Determine the (X, Y) coordinate at the center of the cell enclosing the given text.  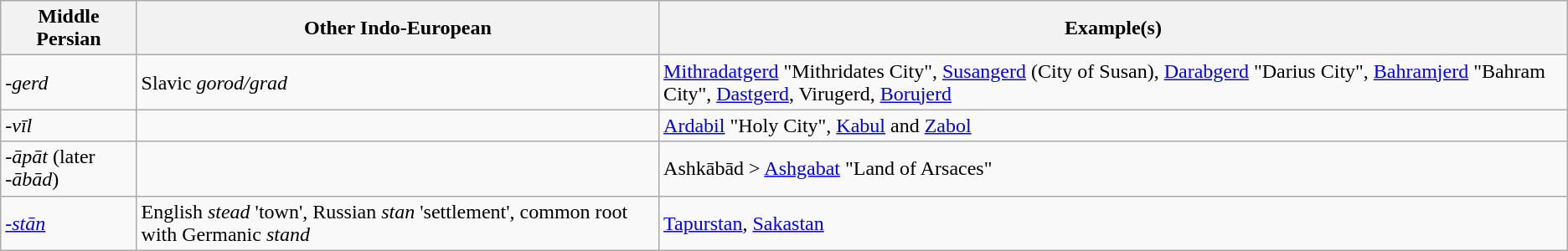
Tapurstan, Sakastan (1114, 223)
Ardabil "Holy City", Kabul and Zabol (1114, 125)
Mithradatgerd "Mithridates City", Susangerd (City of Susan), Darabgerd "Darius City", Bahramjerd "Bahram City", Dastgerd, Virugerd, Borujerd (1114, 82)
-gerd (69, 82)
-vīl (69, 125)
English stead 'town', Russian stan 'settlement', common root with Germanic stand (398, 223)
Example(s) (1114, 28)
Slavic gorod/grad (398, 82)
-āpāt (later -ābād) (69, 169)
Ashkābād > Ashgabat "Land of Arsaces" (1114, 169)
-stān (69, 223)
Other Indo-European (398, 28)
Middle Persian (69, 28)
